Provide the [x, y] coordinate of the cell's center where the given text is located.  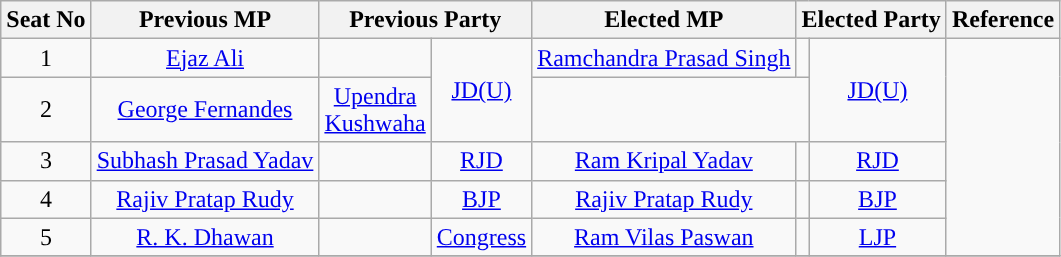
Upendra Kushwaha [375, 110]
1 [46, 58]
4 [46, 199]
R. K. Dhawan [205, 237]
LJP [878, 237]
George Fernandes [205, 110]
Previous MP [205, 20]
Elected Party [871, 20]
Ram Kripal Yadav [664, 161]
Ram Vilas Paswan [664, 237]
Ejaz Ali [205, 58]
Elected MP [664, 20]
2 [46, 110]
Subhash Prasad Yadav [205, 161]
5 [46, 237]
Ramchandra Prasad Singh [664, 58]
Seat No [46, 20]
Reference [1002, 20]
3 [46, 161]
Congress [481, 237]
Previous Party [426, 20]
